Return [X, Y] of the center of cell containing provided text 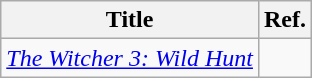
Ref. [284, 20]
Title [130, 20]
The Witcher 3: Wild Hunt [130, 58]
